Return the (x, y) coordinate for the center point of the cell that contains the specified text.  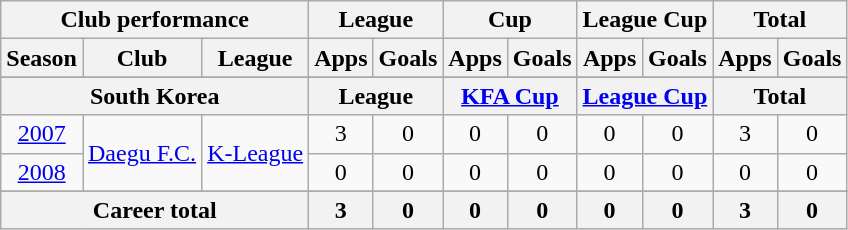
Daegu F.C. (142, 153)
Cup (510, 20)
Season (42, 58)
South Korea (155, 96)
2007 (42, 134)
Club (142, 58)
Club performance (155, 20)
K-League (256, 153)
Career total (155, 210)
KFA Cup (510, 96)
2008 (42, 172)
